Scan for the cell matching the given text and deliver its [x, y] coordinate at center. 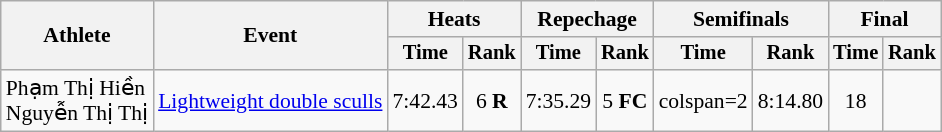
colspan=2 [704, 100]
7:42.43 [424, 100]
Event [270, 36]
Repechage [588, 19]
Athlete [77, 36]
Heats [454, 19]
Final [884, 19]
5 FC [625, 100]
Semifinals [742, 19]
7:35.29 [558, 100]
18 [856, 100]
Lightweight double sculls [270, 100]
8:14.80 [790, 100]
Phạm Thị HiềnNguyễn Thị Thị [77, 100]
6 R [492, 100]
